Search for the cell housing the specified text and yield its [x, y] center coordinate. 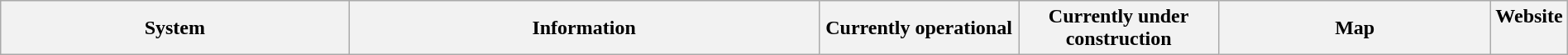
Map [1355, 28]
System [175, 28]
Information [584, 28]
Currently under construction [1119, 28]
Website [1529, 28]
Currently operational [918, 28]
